Scan for the cell matching the given text and deliver its (x, y) coordinate at center. 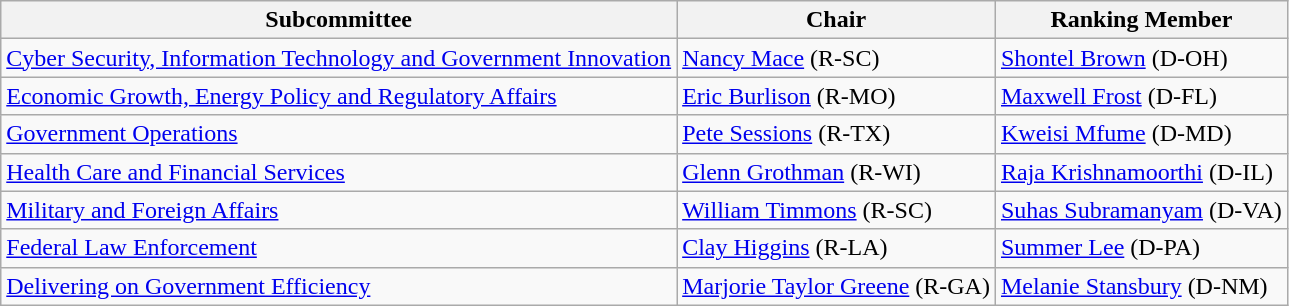
Military and Foreign Affairs (339, 210)
Nancy Mace (R-SC) (836, 58)
Eric Burlison (R-MO) (836, 96)
Glenn Grothman (R-WI) (836, 172)
Raja Krishnamoorthi (D-IL) (1141, 172)
Maxwell Frost (D-FL) (1141, 96)
William Timmons (R-SC) (836, 210)
Subcommittee (339, 20)
Delivering on Government Efficiency (339, 286)
Federal Law Enforcement (339, 248)
Cyber Security, Information Technology and Government Innovation (339, 58)
Health Care and Financial Services (339, 172)
Government Operations (339, 134)
Clay Higgins (R-LA) (836, 248)
Pete Sessions (R-TX) (836, 134)
Shontel Brown (D-OH) (1141, 58)
Suhas Subramanyam (D-VA) (1141, 210)
Kweisi Mfume (D-MD) (1141, 134)
Melanie Stansbury (D-NM) (1141, 286)
Chair (836, 20)
Ranking Member (1141, 20)
Summer Lee (D-PA) (1141, 248)
Marjorie Taylor Greene (R-GA) (836, 286)
Economic Growth, Energy Policy and Regulatory Affairs (339, 96)
